Identify which cell holds the provided text, then report its [X, Y] central coordinate. 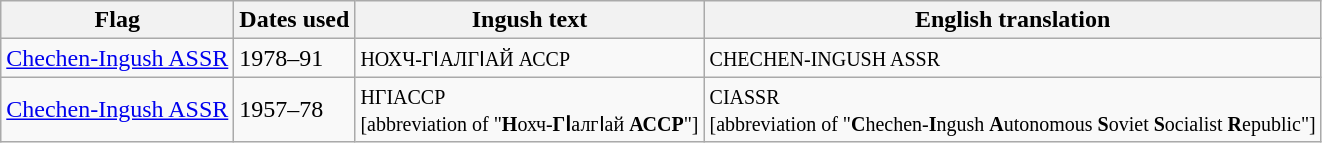
НГІACCP[abbreviation of "Нохч-ГӀалгӀай АССР"] [530, 110]
CHECHEN-INGUSH ASSR [1012, 58]
Ingush text [530, 20]
1978–91 [294, 58]
CIASSR[abbreviation of "Chechen-Ingush Autonomous Soviet Socialist Republic"] [1012, 110]
Dates used [294, 20]
Flag [118, 20]
English translation [1012, 20]
НОХЧ-ГӀАЛГӀАЙ АССР [530, 58]
1957–78 [294, 110]
